Determine the (x, y) coordinate at the center of the cell enclosing the given text.  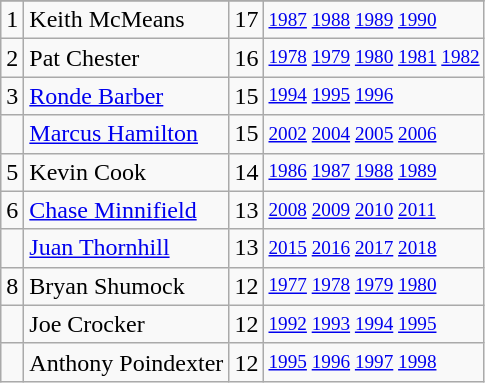
1978 1979 1980 1981 1982 (374, 58)
1986 1987 1988 1989 (374, 172)
2002 2004 2005 2006 (374, 134)
14 (246, 172)
5 (12, 172)
Marcus Hamilton (126, 134)
1977 1978 1979 1980 (374, 286)
Anthony Poindexter (126, 362)
2 (12, 58)
17 (246, 20)
3 (12, 96)
Chase Minnifield (126, 210)
Ronde Barber (126, 96)
2008 2009 2010 2011 (374, 210)
1994 1995 1996 (374, 96)
Juan Thornhill (126, 248)
1995 1996 1997 1998 (374, 362)
1992 1993 1994 1995 (374, 324)
Joe Crocker (126, 324)
Pat Chester (126, 58)
Keith McMeans (126, 20)
1987 1988 1989 1990 (374, 20)
8 (12, 286)
2015 2016 2017 2018 (374, 248)
Kevin Cook (126, 172)
1 (12, 20)
6 (12, 210)
Bryan Shumock (126, 286)
16 (246, 58)
